Detect which cell encompasses the target text, then output its (x, y) center coordinate. 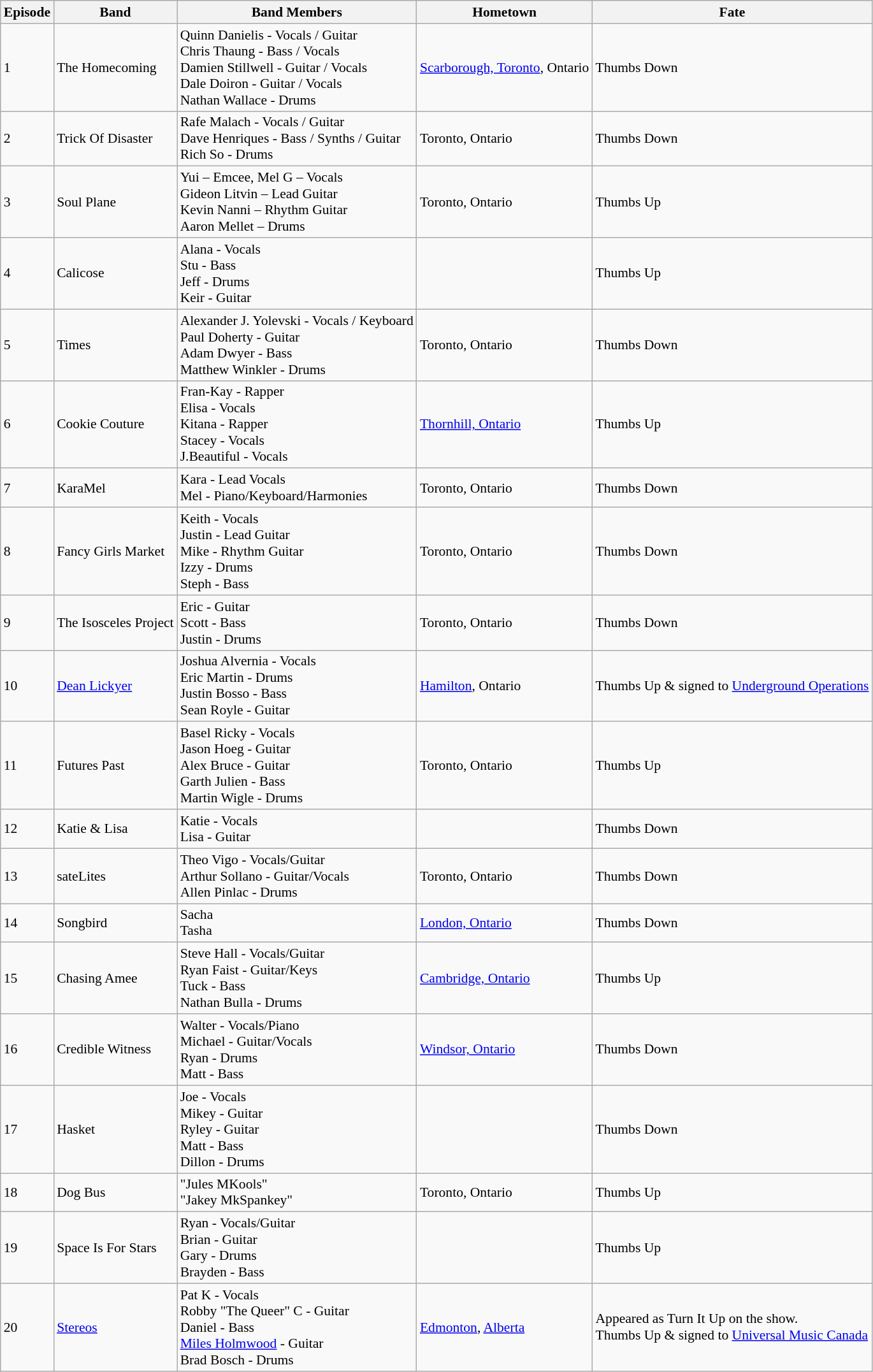
Alexander J. Yolevski - Vocals / KeyboardPaul Doherty - GuitarAdam Dwyer - BassMatthew Winkler - Drums (297, 345)
Cambridge, Ontario (505, 978)
14 (27, 923)
Joshua Alvernia - VocalsEric Martin - DrumsJustin Bosso - BassSean Royle - Guitar (297, 686)
17 (27, 1129)
2 (27, 139)
8 (27, 551)
Theo Vigo - Vocals/GuitarArthur Sollano - Guitar/VocalsAllen Pinlac - Drums (297, 876)
Edmonton, Alberta (505, 1327)
Katie - VocalsLisa - Guitar (297, 828)
Yui – Emcee, Mel G – VocalsGideon Litvin – Lead GuitarKevin Nanni – Rhythm GuitarAaron Mellet – Drums (297, 202)
Fran-Kay - RapperElisa - VocalsKitana - RapperStacey - VocalsJ.Beautiful - Vocals (297, 424)
KaraMel (115, 488)
Chasing Amee (115, 978)
Songbird (115, 923)
18 (27, 1193)
Credible Witness (115, 1050)
16 (27, 1050)
"Jules MKools""Jakey MkSpankey" (297, 1193)
London, Ontario (505, 923)
Kara - Lead VocalsMel - Piano/Keyboard/Harmonies (297, 488)
Thornhill, Ontario (505, 424)
Times (115, 345)
Dog Bus (115, 1193)
sateLites (115, 876)
Appeared as Turn It Up on the show. Thumbs Up & signed to Universal Music Canada (732, 1327)
The Homecoming (115, 68)
Katie & Lisa (115, 828)
Ryan - Vocals/GuitarBrian - GuitarGary - DrumsBrayden - Bass (297, 1248)
Scarborough, Toronto, Ontario (505, 68)
Band (115, 12)
Rafe Malach - Vocals / GuitarDave Henriques - Bass / Synths / GuitarRich So - Drums (297, 139)
Pat K - VocalsRobby "The Queer" C - GuitarDaniel - BassMiles Holmwood - GuitarBrad Bosch - Drums (297, 1327)
Band Members (297, 12)
4 (27, 273)
Steve Hall - Vocals/GuitarRyan Faist - Guitar/KeysTuck - BassNathan Bulla - Drums (297, 978)
Cookie Couture (115, 424)
Windsor, Ontario (505, 1050)
5 (27, 345)
19 (27, 1248)
6 (27, 424)
Hamilton, Ontario (505, 686)
7 (27, 488)
Hometown (505, 12)
Keith - VocalsJustin - Lead GuitarMike - Rhythm GuitarIzzy - DrumsSteph - Bass (297, 551)
15 (27, 978)
9 (27, 623)
1 (27, 68)
Trick Of Disaster (115, 139)
Fate (732, 12)
Stereos (115, 1327)
Basel Ricky - VocalsJason Hoeg - GuitarAlex Bruce - GuitarGarth Julien - BassMartin Wigle - Drums (297, 766)
Soul Plane (115, 202)
Dean Lickyer (115, 686)
Alana - VocalsStu - BassJeff - DrumsKeir - Guitar (297, 273)
Episode (27, 12)
The Isosceles Project (115, 623)
13 (27, 876)
11 (27, 766)
10 (27, 686)
Futures Past (115, 766)
Calicose (115, 273)
3 (27, 202)
Walter - Vocals/PianoMichael - Guitar/VocalsRyan - DrumsMatt - Bass (297, 1050)
20 (27, 1327)
12 (27, 828)
Hasket (115, 1129)
SachaTasha (297, 923)
Space Is For Stars (115, 1248)
Fancy Girls Market (115, 551)
Thumbs Up & signed to Underground Operations (732, 686)
Joe - VocalsMikey - GuitarRyley - GuitarMatt - BassDillon - Drums (297, 1129)
Eric - GuitarScott - BassJustin - Drums (297, 623)
Quinn Danielis - Vocals / Guitar Chris Thaung - Bass / VocalsDamien Stillwell - Guitar / VocalsDale Doiron - Guitar / Vocals Nathan Wallace - Drums (297, 68)
